Find where the given text appears and provide that cell's center as (x, y) coordinate. 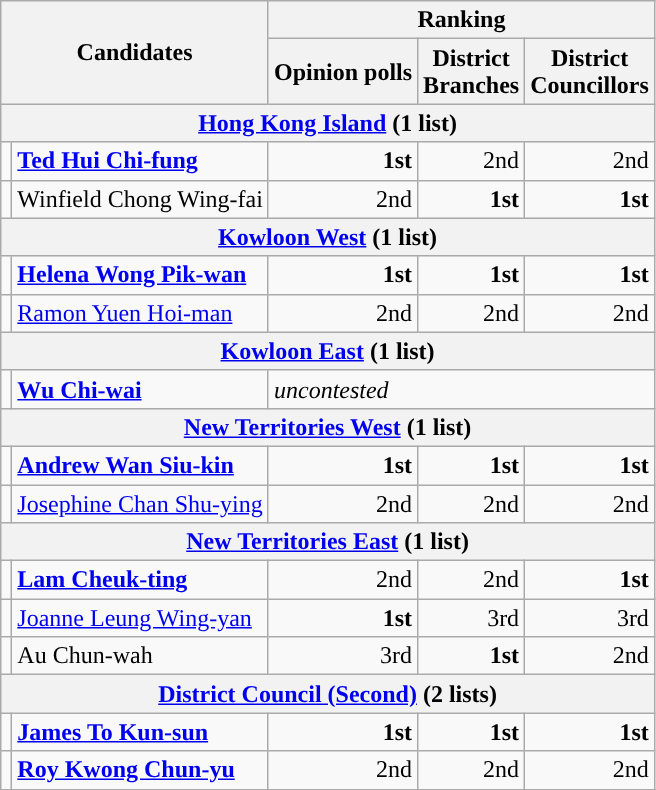
Opinion polls (342, 72)
Helena Wong Pik-wan (140, 275)
Ted Hui Chi-fung (140, 161)
uncontested (461, 389)
DistrictCouncillors (590, 72)
Andrew Wan Siu-kin (140, 465)
District Council (Second) (2 lists) (328, 694)
Joanne Leung Wing-yan (140, 618)
Candidates (135, 52)
DistrictBranches (472, 72)
Lam Cheuk-ting (140, 580)
Kowloon East (1 list) (328, 351)
Au Chun-wah (140, 656)
Ramon Yuen Hoi-man (140, 313)
Ranking (461, 20)
Josephine Chan Shu-ying (140, 503)
Wu Chi-wai (140, 389)
Hong Kong Island (1 list) (328, 123)
New Territories East (1 list) (328, 542)
James To Kun-sun (140, 732)
New Territories West (1 list) (328, 427)
Winfield Chong Wing-fai (140, 199)
Kowloon West (1 list) (328, 237)
Roy Kwong Chun-yu (140, 770)
